Return the (X, Y) coordinate for the center point of the cell that contains the specified text.  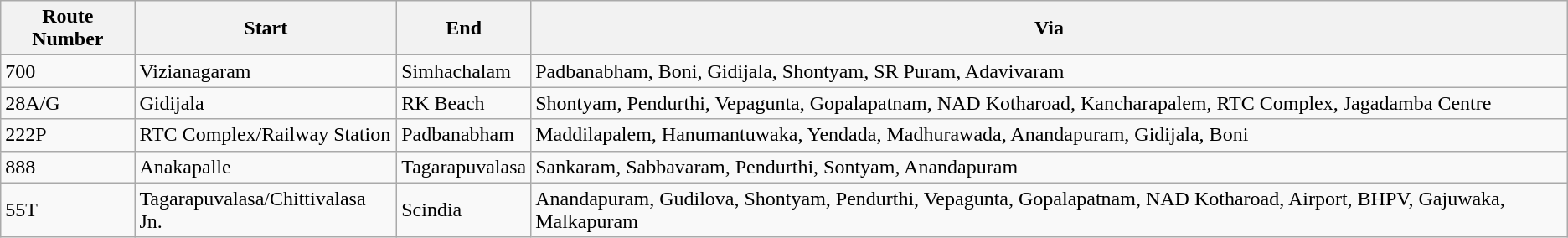
Gidijala (266, 103)
Anakapalle (266, 167)
28A/G (68, 103)
RK Beach (464, 103)
Padbanabham (464, 135)
222P (68, 135)
55T (68, 210)
Sankaram, Sabbavaram, Pendurthi, Sontyam, Anandapuram (1050, 167)
Maddilapalem, Hanumantuwaka, Yendada, Madhurawada, Anandapuram, Gidijala, Boni (1050, 135)
Padbanabham, Boni, Gidijala, Shontyam, SR Puram, Adavivaram (1050, 71)
Tagarapuvalasa/Chittivalasa Jn. (266, 210)
RTC Complex/Railway Station (266, 135)
Via (1050, 28)
888 (68, 167)
End (464, 28)
Shontyam, Pendurthi, Vepagunta, Gopalapatnam, NAD Kotharoad, Kancharapalem, RTC Complex, Jagadamba Centre (1050, 103)
Tagarapuvalasa (464, 167)
Simhachalam (464, 71)
Vizianagaram (266, 71)
Anandapuram, Gudilova, Shontyam, Pendurthi, Vepagunta, Gopalapatnam, NAD Kotharoad, Airport, BHPV, Gajuwaka, Malkapuram (1050, 210)
Route Number (68, 28)
Scindia (464, 210)
700 (68, 71)
Start (266, 28)
